Return the (X, Y) coordinate for the center point of the cell that contains the specified text.  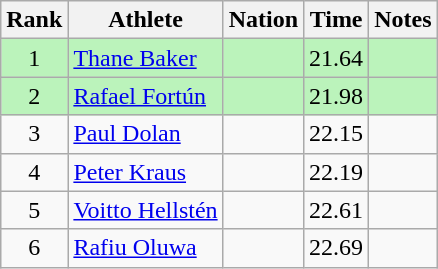
22.69 (336, 248)
Rank (34, 20)
Thane Baker (146, 58)
Athlete (146, 20)
22.15 (336, 134)
1 (34, 58)
Rafiu Oluwa (146, 248)
4 (34, 172)
Voitto Hellstén (146, 210)
22.19 (336, 172)
5 (34, 210)
Time (336, 20)
Nation (263, 20)
21.98 (336, 96)
3 (34, 134)
Notes (403, 20)
Rafael Fortún (146, 96)
Peter Kraus (146, 172)
22.61 (336, 210)
6 (34, 248)
21.64 (336, 58)
Paul Dolan (146, 134)
2 (34, 96)
